Output the [X, Y] coordinate of the center of the cell containing the given text.  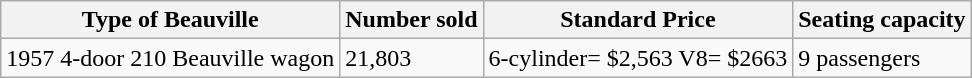
Type of Beauville [170, 20]
1957 4-door 210 Beauville wagon [170, 58]
6-cylinder= $2,563 V8= $2663 [638, 58]
9 passengers [882, 58]
Standard Price [638, 20]
21,803 [412, 58]
Number sold [412, 20]
Seating capacity [882, 20]
